Return (x, y) of the center of cell containing provided text 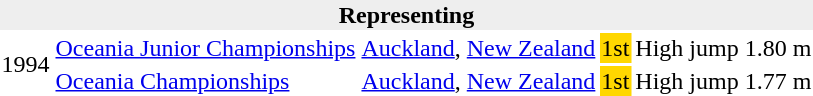
1994 (26, 64)
Oceania Junior Championships (206, 48)
Representing (406, 15)
1.77 m (778, 81)
1.80 m (778, 48)
Oceania Championships (206, 81)
